Detect which cell encompasses the target text, then output its (x, y) center coordinate. 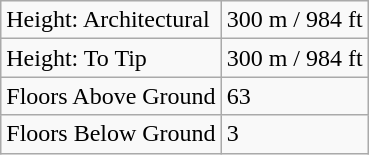
3 (294, 134)
Height: Architectural (111, 20)
Floors Above Ground (111, 96)
Height: To Tip (111, 58)
63 (294, 96)
Floors Below Ground (111, 134)
